Capture the cell that displays the provided text and extract its (x, y) central coordinate. 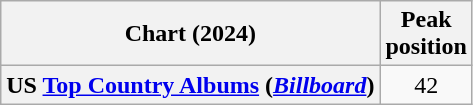
US Top Country Albums (Billboard) (190, 85)
Chart (2024) (190, 34)
42 (426, 85)
Peakposition (426, 34)
